Output the [X, Y] coordinate of the center of the cell containing the given text.  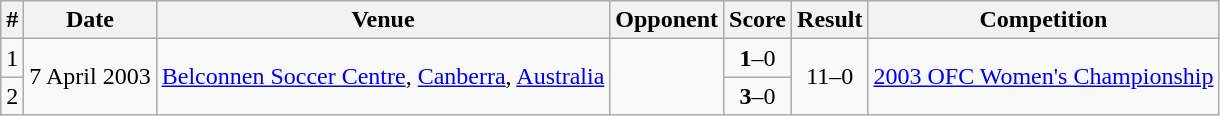
3–0 [758, 96]
Belconnen Soccer Centre, Canberra, Australia [383, 77]
1 [12, 58]
2003 OFC Women's Championship [1044, 77]
Opponent [667, 20]
Competition [1044, 20]
11–0 [830, 77]
Venue [383, 20]
2 [12, 96]
7 April 2003 [90, 77]
Score [758, 20]
# [12, 20]
Date [90, 20]
Result [830, 20]
1–0 [758, 58]
